For the text-containing cell, return its midpoint in (X, Y) coordinate format. 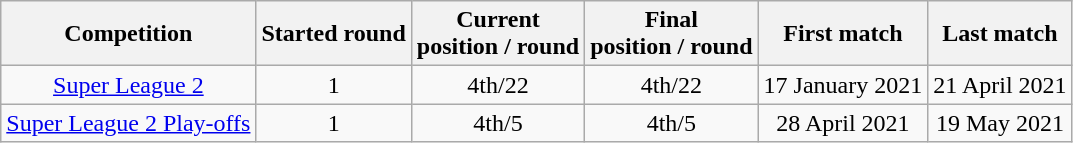
17 January 2021 (843, 85)
Competition (128, 34)
Finalposition / round (672, 34)
Super League 2 Play-offs (128, 123)
19 May 2021 (1000, 123)
Currentposition / round (498, 34)
Last match (1000, 34)
21 April 2021 (1000, 85)
First match (843, 34)
28 April 2021 (843, 123)
Started round (334, 34)
Super League 2 (128, 85)
